Determine the (X, Y) coordinate at the center of the cell enclosing the given text.  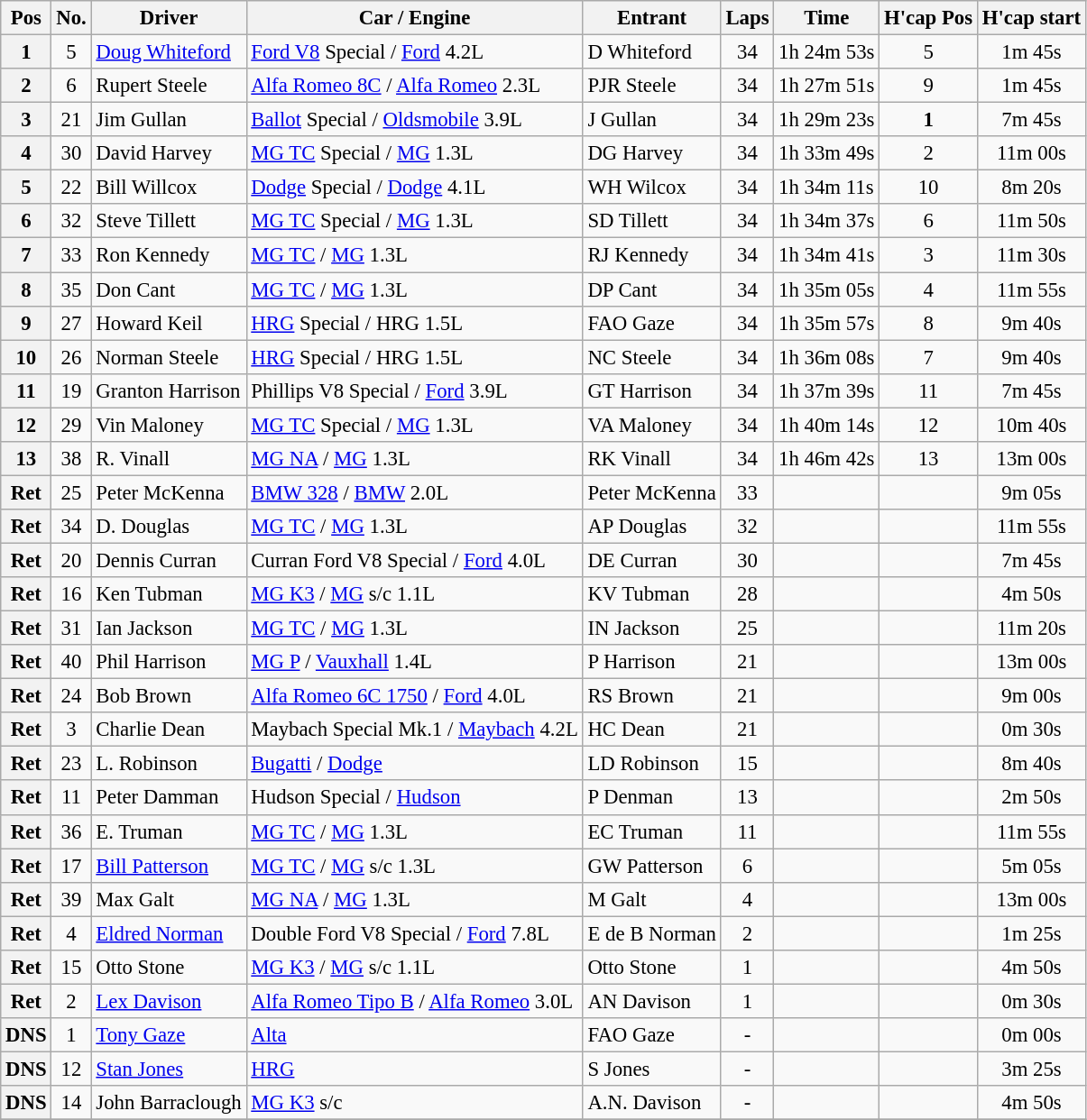
D Whiteford (651, 52)
1h 40m 14s (826, 425)
Doug Whiteford (169, 52)
RK Vinall (651, 459)
Dodge Special / Dodge 4.1L (415, 188)
WH Wilcox (651, 188)
14 (71, 1103)
AP Douglas (651, 527)
Ballot Special / Oldsmobile 3.9L (415, 120)
35 (71, 289)
MG TC / MG s/c 1.3L (415, 866)
Maybach Special Mk.1 / Maybach 4.2L (415, 730)
Vin Maloney (169, 425)
J Gullan (651, 120)
HRG (415, 1069)
Max Galt (169, 899)
Ian Jackson (169, 629)
11m 50s (1031, 221)
BMW 328 / BMW 2.0L (415, 492)
Hudson Special / Hudson (415, 798)
AN Davison (651, 1001)
Stan Jones (169, 1069)
1h 34m 11s (826, 188)
27 (71, 323)
No. (71, 18)
1h 33m 49s (826, 153)
40 (71, 662)
H'cap Pos (929, 18)
D. Douglas (169, 527)
28 (747, 594)
M Galt (651, 899)
KV Tubman (651, 594)
9m 05s (1031, 492)
2m 50s (1031, 798)
DG Harvey (651, 153)
Phil Harrison (169, 662)
1h 35m 57s (826, 323)
PJR Steele (651, 86)
23 (71, 764)
GT Harrison (651, 390)
22 (71, 188)
19 (71, 390)
Rupert Steele (169, 86)
P Denman (651, 798)
31 (71, 629)
P Harrison (651, 662)
Eldred Norman (169, 933)
8m 40s (1031, 764)
1h 34m 41s (826, 255)
Ken Tubman (169, 594)
Ron Kennedy (169, 255)
Driver (169, 18)
1h 27m 51s (826, 86)
Charlie Dean (169, 730)
8m 20s (1031, 188)
1h 34m 37s (826, 221)
Entrant (651, 18)
DP Cant (651, 289)
A.N. Davison (651, 1103)
Bugatti / Dodge (415, 764)
RS Brown (651, 696)
Bob Brown (169, 696)
16 (71, 594)
36 (71, 831)
10m 40s (1031, 425)
MG P / Vauxhall 1.4L (415, 662)
Bill Willcox (169, 188)
Pos (26, 18)
1h 29m 23s (826, 120)
RJ Kennedy (651, 255)
Steve Tillett (169, 221)
Ford V8 Special / Ford 4.2L (415, 52)
Alfa Romeo Tipo B / Alfa Romeo 3.0L (415, 1001)
Alfa Romeo 8C / Alfa Romeo 2.3L (415, 86)
1h 46m 42s (826, 459)
Lex Davison (169, 1001)
VA Maloney (651, 425)
David Harvey (169, 153)
EC Truman (651, 831)
24 (71, 696)
Curran Ford V8 Special / Ford 4.0L (415, 560)
Jim Gullan (169, 120)
R. Vinall (169, 459)
Norman Steele (169, 357)
Dennis Curran (169, 560)
Phillips V8 Special / Ford 3.9L (415, 390)
3m 25s (1031, 1069)
MG K3 s/c (415, 1103)
S Jones (651, 1069)
Don Cant (169, 289)
L. Robinson (169, 764)
11m 30s (1031, 255)
Car / Engine (415, 18)
GW Patterson (651, 866)
Alta (415, 1035)
38 (71, 459)
20 (71, 560)
9m 00s (1031, 696)
Alfa Romeo 6C 1750 / Ford 4.0L (415, 696)
John Barraclough (169, 1103)
Granton Harrison (169, 390)
39 (71, 899)
Double Ford V8 Special / Ford 7.8L (415, 933)
E. Truman (169, 831)
1h 37m 39s (826, 390)
Time (826, 18)
17 (71, 866)
H'cap start (1031, 18)
11m 20s (1031, 629)
Tony Gaze (169, 1035)
Peter Damman (169, 798)
Bill Patterson (169, 866)
NC Steele (651, 357)
IN Jackson (651, 629)
Howard Keil (169, 323)
LD Robinson (651, 764)
29 (71, 425)
1h 24m 53s (826, 52)
1m 25s (1031, 933)
0m 00s (1031, 1035)
DE Curran (651, 560)
1h 36m 08s (826, 357)
HC Dean (651, 730)
5m 05s (1031, 866)
11m 00s (1031, 153)
26 (71, 357)
SD Tillett (651, 221)
E de B Norman (651, 933)
1h 35m 05s (826, 289)
Laps (747, 18)
